Detect which cell encompasses the target text, then output its (X, Y) center coordinate. 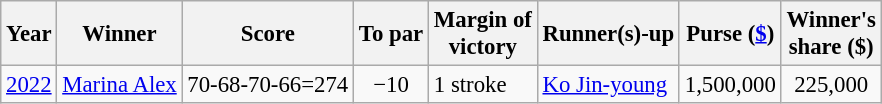
Winner'sshare ($) (831, 34)
Margin ofvictory (484, 34)
225,000 (831, 85)
Winner (120, 34)
Purse ($) (730, 34)
1,500,000 (730, 85)
−10 (392, 85)
70-68-70-66=274 (268, 85)
2022 (29, 85)
Marina Alex (120, 85)
Year (29, 34)
Ko Jin-young (608, 85)
Score (268, 34)
1 stroke (484, 85)
Runner(s)-up (608, 34)
To par (392, 34)
